Provide the (x, y) coordinate of the cell's center where the given text is located.  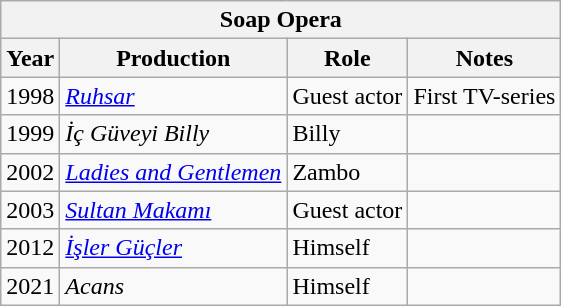
2003 (30, 210)
Ladies and Gentlemen (174, 172)
İşler Güçler (174, 248)
1999 (30, 134)
Sultan Makamı (174, 210)
İç Güveyi Billy (174, 134)
2021 (30, 286)
Year (30, 58)
2012 (30, 248)
Production (174, 58)
Notes (484, 58)
Ruhsar (174, 96)
Soap Opera (281, 20)
Role (348, 58)
Acans (174, 286)
2002 (30, 172)
1998 (30, 96)
Billy (348, 134)
Zambo (348, 172)
First TV-series (484, 96)
